From the cell containing the given text, extract its center point as (X, Y) coordinate. 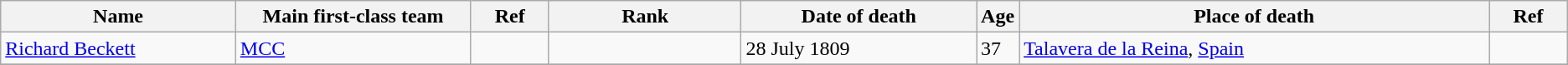
28 July 1809 (859, 48)
Name (119, 17)
Main first-class team (353, 17)
Age (998, 17)
MCC (353, 48)
Rank (645, 17)
Date of death (859, 17)
Place of death (1255, 17)
Richard Beckett (119, 48)
Talavera de la Reina, Spain (1255, 48)
37 (998, 48)
